Find where the given text appears and provide that cell's center as [x, y] coordinate. 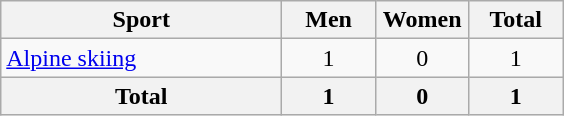
Men [329, 20]
Alpine skiing [142, 58]
Women [422, 20]
Sport [142, 20]
